Search for the cell housing the specified text and yield its (x, y) center coordinate. 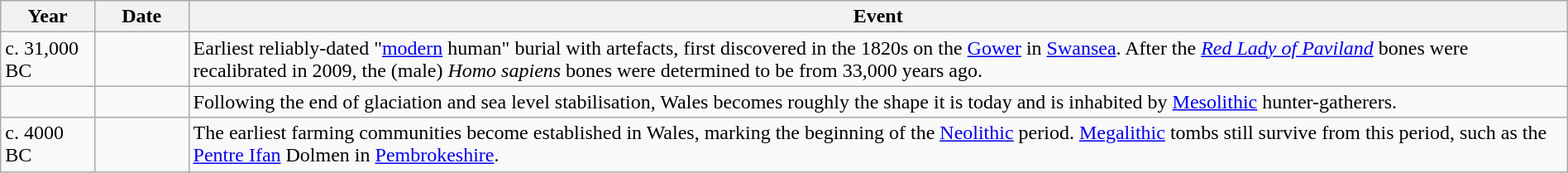
c. 4000 BC (48, 144)
c. 31,000 BC (48, 60)
Year (48, 17)
Event (878, 17)
Date (141, 17)
